Pinpoint the cell where the given text exists, returning its (x, y) midpoint coordinate. 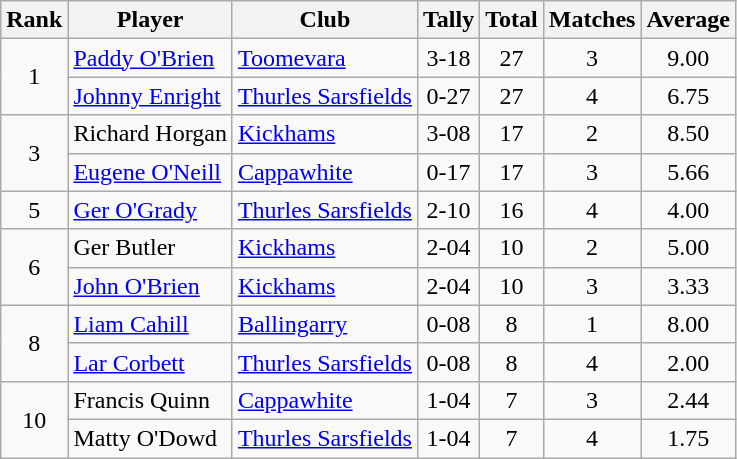
Rank (34, 20)
2.00 (688, 362)
3.33 (688, 286)
John O'Brien (150, 286)
Average (688, 20)
Toomevara (324, 58)
1.75 (688, 438)
5.00 (688, 248)
8.50 (688, 134)
Johnny Enright (150, 96)
2-10 (448, 210)
Francis Quinn (150, 400)
Lar Corbett (150, 362)
Eugene O'Neill (150, 172)
Richard Horgan (150, 134)
6 (34, 267)
5 (34, 210)
5.66 (688, 172)
4.00 (688, 210)
Tally (448, 20)
6.75 (688, 96)
8.00 (688, 324)
Liam Cahill (150, 324)
16 (512, 210)
Matches (592, 20)
Matty O'Dowd (150, 438)
0-27 (448, 96)
Ger O'Grady (150, 210)
3-08 (448, 134)
Ballingarry (324, 324)
2.44 (688, 400)
9.00 (688, 58)
Club (324, 20)
Ger Butler (150, 248)
Total (512, 20)
0-17 (448, 172)
3-18 (448, 58)
Paddy O'Brien (150, 58)
Player (150, 20)
